Return the (X, Y) coordinate for the center point of the cell that contains the specified text.  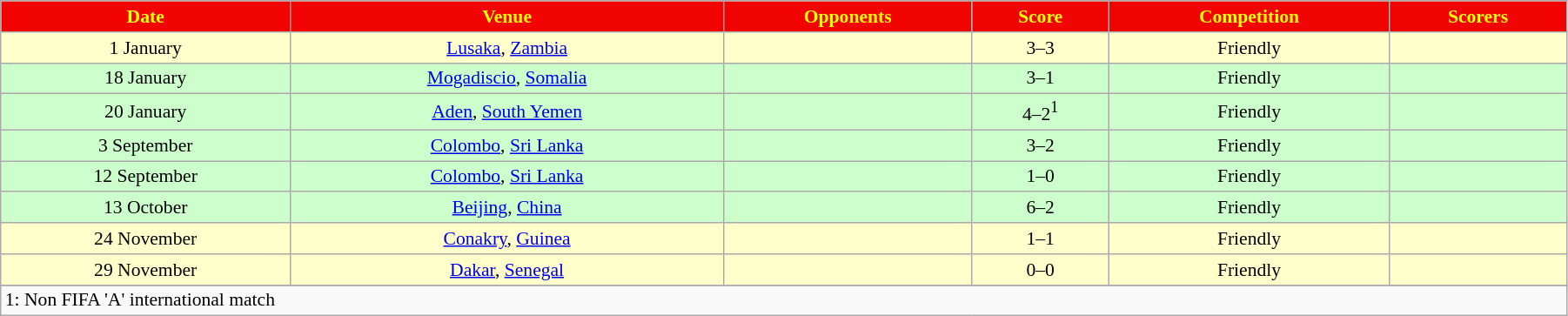
6–2 (1041, 208)
Date (146, 17)
29 November (146, 270)
24 November (146, 239)
3–1 (1041, 78)
20 January (146, 111)
13 October (146, 208)
Beijing, China (507, 208)
12 September (146, 177)
Competition (1249, 17)
1–1 (1041, 239)
Lusaka, Zambia (507, 48)
3–3 (1041, 48)
Score (1041, 17)
18 January (146, 78)
Venue (507, 17)
1: Non FIFA 'A' international match (784, 300)
Aden, South Yemen (507, 111)
4–21 (1041, 111)
Scorers (1478, 17)
Conakry, Guinea (507, 239)
Opponents (848, 17)
Dakar, Senegal (507, 270)
0–0 (1041, 270)
3–2 (1041, 145)
1 January (146, 48)
Mogadiscio, Somalia (507, 78)
1–0 (1041, 177)
3 September (146, 145)
